Determine the (X, Y) coordinate at the center of the cell enclosing the given text.  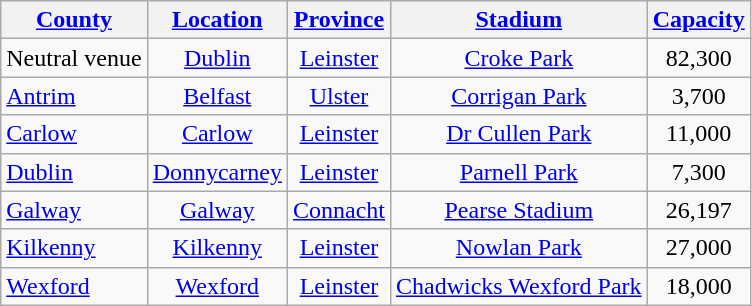
Neutral venue (74, 58)
18,000 (698, 286)
7,300 (698, 172)
Pearse Stadium (518, 210)
Stadium (518, 20)
Connacht (338, 210)
Antrim (74, 96)
27,000 (698, 248)
Capacity (698, 20)
3,700 (698, 96)
26,197 (698, 210)
Chadwicks Wexford Park (518, 286)
Nowlan Park (518, 248)
Parnell Park (518, 172)
Belfast (217, 96)
Location (217, 20)
82,300 (698, 58)
11,000 (698, 134)
Dr Cullen Park (518, 134)
County (74, 20)
Ulster (338, 96)
Province (338, 20)
Croke Park (518, 58)
Corrigan Park (518, 96)
Donnycarney (217, 172)
